Return the [X, Y] coordinate for the center point of the cell that contains the specified text.  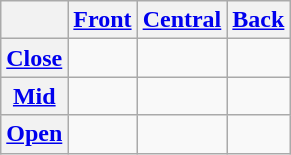
Mid [34, 96]
Open [34, 134]
Central [182, 20]
Back [258, 20]
Front [102, 20]
Close [34, 58]
